Return the [X, Y] coordinate for the center point of the cell that contains the specified text.  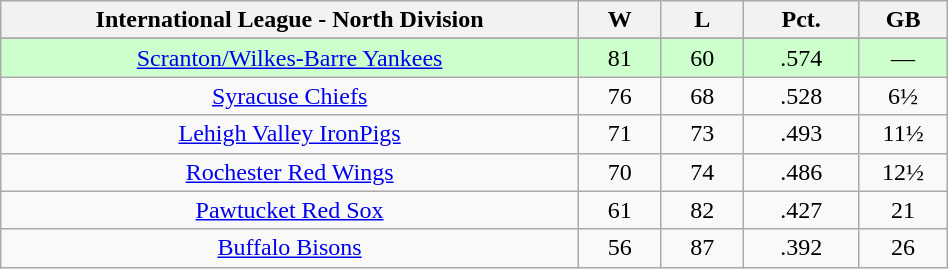
— [903, 58]
Scranton/Wilkes-Barre Yankees [290, 58]
L [702, 20]
.528 [801, 96]
11½ [903, 134]
.486 [801, 172]
68 [702, 96]
W [619, 20]
Rochester Red Wings [290, 172]
International League - North Division [290, 20]
Lehigh Valley IronPigs [290, 134]
73 [702, 134]
87 [702, 248]
Buffalo Bisons [290, 248]
6½ [903, 96]
74 [702, 172]
60 [702, 58]
Syracuse Chiefs [290, 96]
76 [619, 96]
61 [619, 210]
Pct. [801, 20]
82 [702, 210]
12½ [903, 172]
71 [619, 134]
.427 [801, 210]
GB [903, 20]
70 [619, 172]
26 [903, 248]
.574 [801, 58]
81 [619, 58]
21 [903, 210]
56 [619, 248]
.493 [801, 134]
.392 [801, 248]
Pawtucket Red Sox [290, 210]
